Locate the cell with the specified text and output its [X, Y] center coordinate. 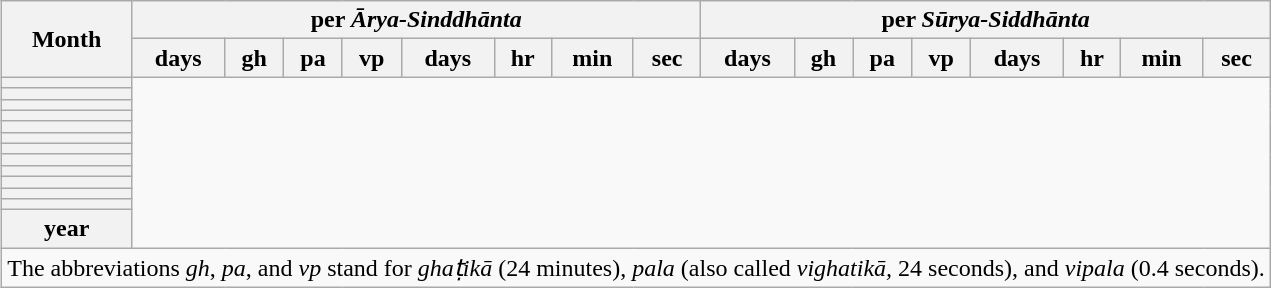
per Ārya-Sinddhānta [416, 20]
The abbreviations gh, pa, and vp stand for ghaṭikā (24 minutes), pala (also called vighatikā, 24 seconds), and vipala (0.4 seconds). [636, 268]
year [67, 229]
Month [67, 39]
per Sūrya-Siddhānta [986, 20]
